Output the [X, Y] coordinate of the center of the cell containing the given text.  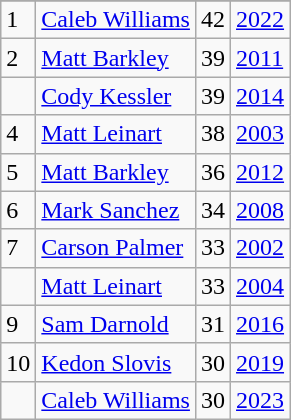
2022 [260, 20]
42 [212, 20]
2002 [260, 248]
9 [18, 324]
2011 [260, 58]
Carson Palmer [116, 248]
2008 [260, 210]
10 [18, 362]
34 [212, 210]
2023 [260, 400]
31 [212, 324]
2014 [260, 96]
2003 [260, 134]
Kedon Slovis [116, 362]
2 [18, 58]
4 [18, 134]
2012 [260, 172]
1 [18, 20]
36 [212, 172]
2004 [260, 286]
Mark Sanchez [116, 210]
5 [18, 172]
7 [18, 248]
2019 [260, 362]
Sam Darnold [116, 324]
Cody Kessler [116, 96]
2016 [260, 324]
38 [212, 134]
6 [18, 210]
